Capture the cell that displays the provided text and extract its (x, y) central coordinate. 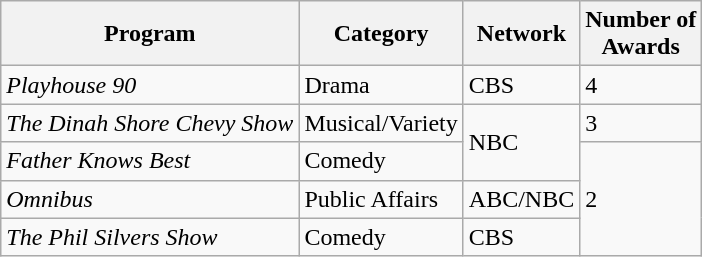
3 (641, 123)
Category (381, 34)
NBC (521, 142)
Musical/Variety (381, 123)
Father Knows Best (150, 161)
The Dinah Shore Chevy Show (150, 123)
Number ofAwards (641, 34)
Drama (381, 85)
Playhouse 90 (150, 85)
The Phil Silvers Show (150, 237)
Program (150, 34)
4 (641, 85)
2 (641, 199)
ABC/NBC (521, 199)
Network (521, 34)
Public Affairs (381, 199)
Omnibus (150, 199)
